Return the (x, y) coordinate for the center point of the cell that contains the specified text.  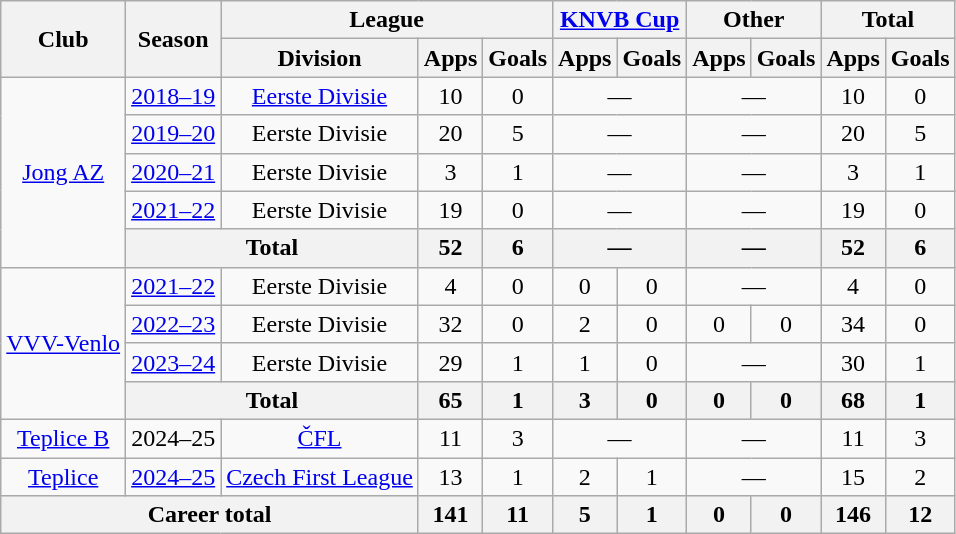
12 (920, 515)
Other (754, 20)
ČFL (320, 438)
29 (450, 362)
2023–24 (174, 362)
2019–20 (174, 134)
68 (853, 400)
2022–23 (174, 324)
KNVB Cup (620, 20)
141 (450, 515)
Jong AZ (64, 172)
15 (853, 477)
34 (853, 324)
Czech First League (320, 477)
146 (853, 515)
32 (450, 324)
2020–21 (174, 172)
30 (853, 362)
Season (174, 39)
Division (320, 58)
VVV-Venlo (64, 343)
League (387, 20)
Teplice (64, 477)
65 (450, 400)
Career total (210, 515)
Club (64, 39)
Teplice B (64, 438)
13 (450, 477)
2018–19 (174, 96)
